Locate the cell with the specified text and output its (x, y) center coordinate. 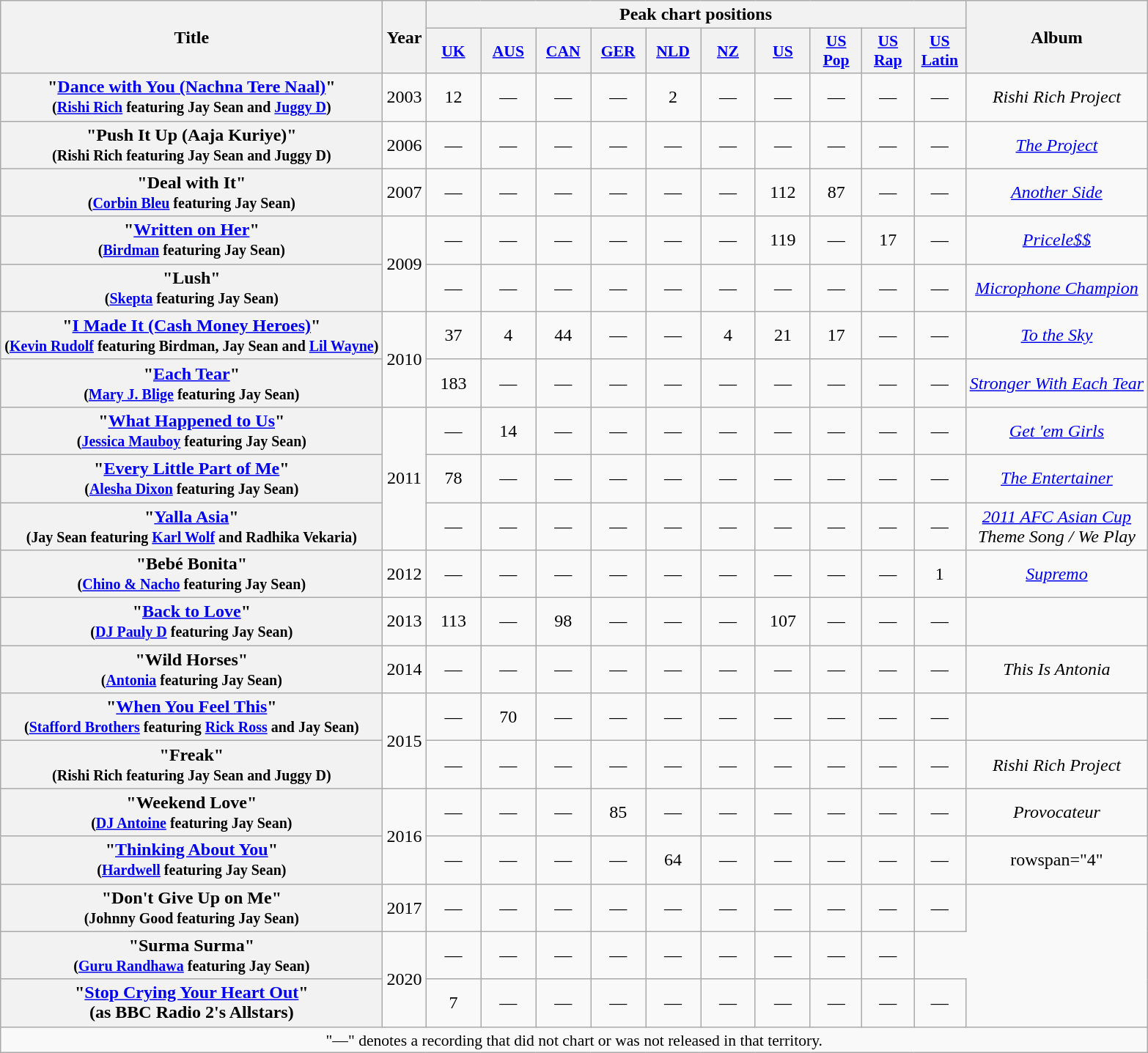
183 (453, 383)
2006 (405, 145)
AUS (509, 51)
2020 (405, 979)
"Stop Crying Your Heart Out"(as BBC Radio 2's Allstars) (192, 1002)
112 (783, 192)
85 (619, 812)
107 (783, 621)
"—" denotes a recording that did not chart or was not released in that territory. (575, 1040)
44 (563, 336)
"Deal with It"(Corbin Bleu featuring Jay Sean) (192, 192)
78 (453, 478)
2010 (405, 359)
"I Made It (Cash Money Heroes)"(Kevin Rudolf featuring Birdman, Jay Sean and Lil Wayne) (192, 336)
US Pop (836, 51)
2007 (405, 192)
NLD (673, 51)
Year (405, 37)
2016 (405, 836)
"Lush"(Skepta featuring Jay Sean) (192, 287)
2012 (405, 574)
"Freak"(Rishi Rich featuring Jay Sean and Juggy D) (192, 765)
Album (1057, 37)
"Don't Give Up on Me"(Johnny Good featuring Jay Sean) (192, 907)
12 (453, 97)
"Surma Surma"(Guru Randhawa featuring Jay Sean) (192, 956)
To the Sky (1057, 336)
2003 (405, 97)
UK (453, 51)
"Weekend Love"(DJ Antoine featuring Jay Sean) (192, 812)
Another Side (1057, 192)
Get 'em Girls (1057, 431)
NZ (729, 51)
rowspan="4" (1057, 860)
87 (836, 192)
US (783, 51)
37 (453, 336)
98 (563, 621)
Pricele$$ (1057, 240)
GER (619, 51)
70 (509, 717)
2011 AFC Asian Cup Theme Song / We Play (1057, 526)
"Dance with You (Nachna Tere Naal)"(Rishi Rich featuring Jay Sean and Juggy D) (192, 97)
Stronger With Each Tear (1057, 383)
"Wild Horses"(Antonia featuring Jay Sean) (192, 670)
Peak chart positions (696, 15)
Title (192, 37)
"Bebé Bonita"(Chino & Nacho featuring Jay Sean) (192, 574)
2015 (405, 741)
2013 (405, 621)
Provocateur (1057, 812)
1 (940, 574)
"Back to Love" (DJ Pauly D featuring Jay Sean) (192, 621)
2017 (405, 907)
"Push It Up (Aaja Kuriye)"(Rishi Rich featuring Jay Sean and Juggy D) (192, 145)
64 (673, 860)
"Yalla Asia"(Jay Sean featuring Karl Wolf and Radhika Vekaria) (192, 526)
2009 (405, 264)
"Thinking About You"(Hardwell featuring Jay Sean) (192, 860)
2 (673, 97)
7 (453, 1002)
"Written on Her"(Birdman featuring Jay Sean) (192, 240)
US Rap (888, 51)
"Every Little Part of Me"(Alesha Dixon featuring Jay Sean) (192, 478)
2014 (405, 670)
The Entertainer (1057, 478)
"What Happened to Us"(Jessica Mauboy featuring Jay Sean) (192, 431)
Supremo (1057, 574)
This Is Antonia (1057, 670)
Microphone Champion (1057, 287)
113 (453, 621)
14 (509, 431)
119 (783, 240)
US Latin (940, 51)
"When You Feel This"(Stafford Brothers featuring Rick Ross and Jay Sean) (192, 717)
The Project (1057, 145)
21 (783, 336)
2011 (405, 478)
"Each Tear"(Mary J. Blige featuring Jay Sean) (192, 383)
CAN (563, 51)
